Return the [X, Y] coordinate for the center point of the cell that contains the specified text.  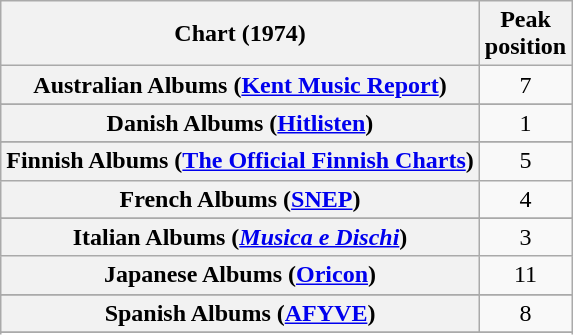
1 [525, 123]
4 [525, 199]
Chart (1974) [240, 34]
Australian Albums (Kent Music Report) [240, 85]
French Albums (SNEP) [240, 199]
Danish Albums (Hitlisten) [240, 123]
11 [525, 275]
5 [525, 161]
Peakposition [525, 34]
Spanish Albums (AFYVE) [240, 313]
8 [525, 313]
7 [525, 85]
3 [525, 237]
Finnish Albums (The Official Finnish Charts) [240, 161]
Japanese Albums (Oricon) [240, 275]
Italian Albums (Musica e Dischi) [240, 237]
